Locate the cell with the specified text and output its [x, y] center coordinate. 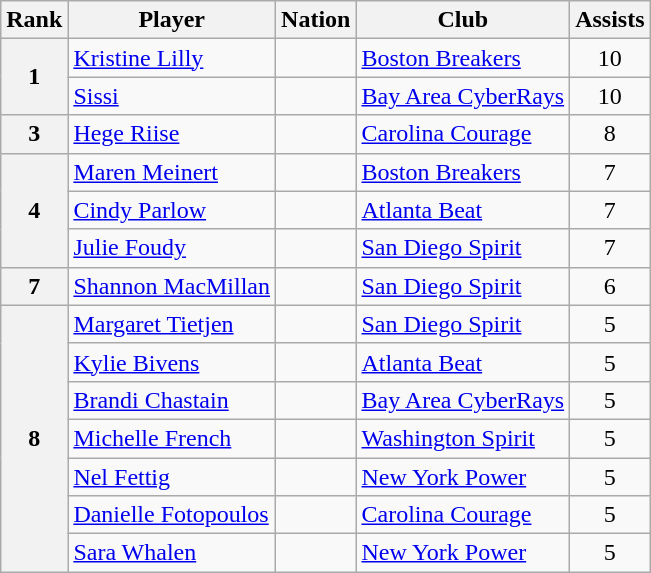
Michelle French [172, 438]
6 [610, 286]
Sissi [172, 96]
Julie Foudy [172, 248]
Sara Whalen [172, 553]
Maren Meinert [172, 172]
Margaret Tietjen [172, 324]
Washington Spirit [463, 438]
Cindy Parlow [172, 210]
1 [34, 77]
Shannon MacMillan [172, 286]
Brandi Chastain [172, 400]
Hege Riise [172, 134]
Kristine Lilly [172, 58]
Club [463, 20]
Player [172, 20]
3 [34, 134]
4 [34, 210]
Danielle Fotopoulos [172, 515]
Assists [610, 20]
Kylie Bivens [172, 362]
Rank [34, 20]
Nel Fettig [172, 477]
Nation [316, 20]
